Extract the (X, Y) coordinate from the center of the cell holding the provided text.  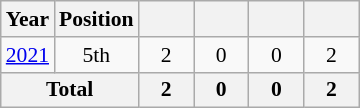
Position (96, 19)
Year (28, 19)
Total (70, 90)
2021 (28, 55)
5th (96, 55)
